Provide the (X, Y) coordinate of the cell's center where the given text is located.  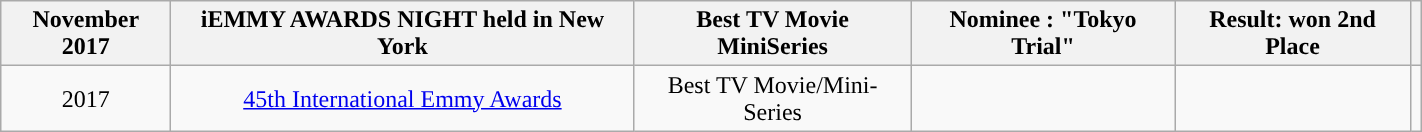
Nominee : "Tokyo Trial" (1043, 34)
Best TV Movie MiniSeries (772, 34)
iEMMY AWARDS NIGHT held in New York (402, 34)
November 2017 (86, 34)
45th International Emmy Awards (402, 98)
Best TV Movie/Mini-Series (772, 98)
Result: won 2nd Place (1292, 34)
2017 (86, 98)
